Capture the cell that displays the provided text and extract its [X, Y] central coordinate. 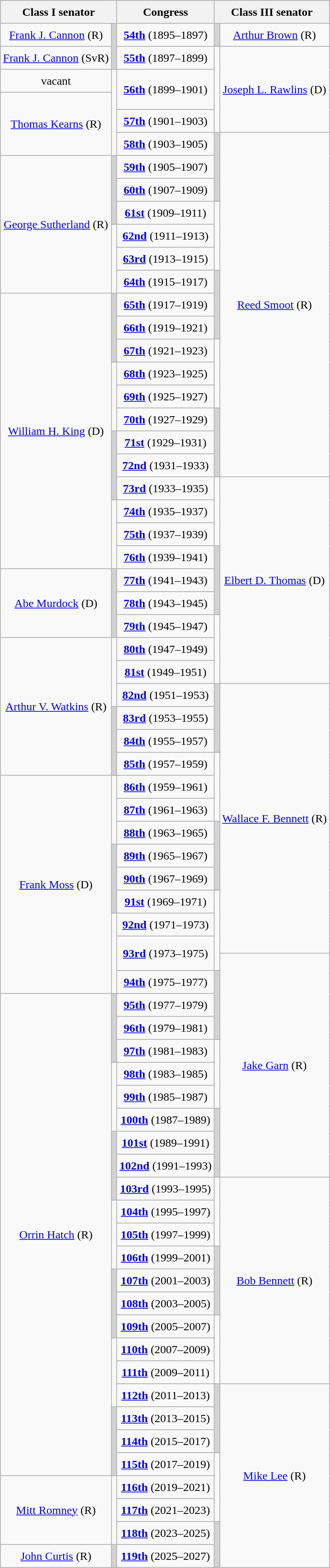
103rd (1993–1995) [165, 1189]
56th (1899–1901) [165, 89]
97th (1981–1983) [165, 1051]
57th (1901–1903) [165, 121]
58th (1903–1905) [165, 144]
Class III senator [272, 12]
Joseph L. Rawlins (D) [275, 89]
92nd (1971–1973) [165, 925]
Mike Lee (R) [275, 1476]
84th (1955–1957) [165, 741]
Bob Bennett (R) [275, 1281]
79th (1945–1947) [165, 626]
72nd (1931–1933) [165, 465]
Frank J. Cannon (SvR) [56, 58]
76th (1939–1941) [165, 557]
117th (2021–2023) [165, 1510]
63rd (1913–1915) [165, 259]
82nd (1951–1953) [165, 695]
Frank Moss (D) [56, 884]
Arthur V. Watkins (R) [56, 707]
114th (2015–2017) [165, 1441]
110th (2007–2009) [165, 1349]
118th (2023–2025) [165, 1533]
Wallace F. Bennett (R) [275, 818]
Congress [165, 12]
116th (2019–2021) [165, 1487]
William H. King (D) [56, 431]
81st (1949–1951) [165, 672]
96th (1979–1981) [165, 1028]
vacant [56, 81]
66th (1919–1921) [165, 328]
111th (2009–2011) [165, 1372]
104th (1995–1997) [165, 1212]
109th (2005–2007) [165, 1326]
88th (1963–1965) [165, 833]
90th (1967–1969) [165, 879]
64th (1915–1917) [165, 282]
Class I senator [58, 12]
69th (1925–1927) [165, 397]
Elbert D. Thomas (D) [275, 580]
John Curtis (R) [56, 1556]
112th (2011–2013) [165, 1395]
62nd (1911–1913) [165, 236]
108th (2003–2005) [165, 1303]
107th (2001–2003) [165, 1281]
101st (1989–1991) [165, 1143]
Arthur Brown (R) [275, 35]
119th (2025–2027) [165, 1556]
67th (1921–1923) [165, 351]
Thomas Kearns (R) [56, 124]
89th (1965–1967) [165, 856]
83rd (1953–1955) [165, 718]
91st (1969–1971) [165, 902]
98th (1983–1985) [165, 1074]
105th (1997–1999) [165, 1235]
80th (1947–1949) [165, 649]
78th (1943–1945) [165, 603]
55th (1897–1899) [165, 58]
Jake Garn (R) [275, 1065]
Abe Murdock (D) [56, 603]
65th (1917–1919) [165, 305]
93rd (1973–1975) [165, 953]
75th (1937–1939) [165, 534]
Frank J. Cannon (R) [56, 35]
70th (1927–1929) [165, 420]
102nd (1991–1993) [165, 1166]
85th (1957–1959) [165, 764]
99th (1985–1987) [165, 1097]
86th (1959–1961) [165, 787]
74th (1935–1937) [165, 511]
54th (1895–1897) [165, 35]
Reed Smoot (R) [275, 305]
68th (1923–1925) [165, 374]
Orrin Hatch (R) [56, 1235]
87th (1961–1963) [165, 810]
106th (1999–2001) [165, 1258]
60th (1907–1909) [165, 190]
113th (2013–2015) [165, 1418]
59th (1905–1907) [165, 167]
73rd (1933–1935) [165, 488]
71st (1929–1931) [165, 442]
61st (1909–1911) [165, 213]
77th (1941–1943) [165, 580]
94th (1975–1977) [165, 982]
George Sutherland (R) [56, 224]
100th (1987–1989) [165, 1120]
Mitt Romney (R) [56, 1510]
115th (2017–2019) [165, 1464]
95th (1977–1979) [165, 1005]
